Scan for the cell matching the given text and deliver its (x, y) coordinate at center. 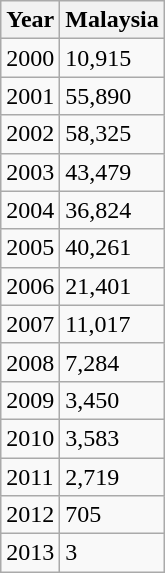
2003 (30, 172)
2007 (30, 324)
2011 (30, 477)
2004 (30, 210)
43,479 (112, 172)
3 (112, 553)
10,915 (112, 58)
Year (30, 20)
2005 (30, 248)
58,325 (112, 134)
21,401 (112, 286)
2009 (30, 400)
2000 (30, 58)
11,017 (112, 324)
2002 (30, 134)
36,824 (112, 210)
3,583 (112, 438)
Malaysia (112, 20)
2008 (30, 362)
2001 (30, 96)
55,890 (112, 96)
2012 (30, 515)
2006 (30, 286)
40,261 (112, 248)
2,719 (112, 477)
7,284 (112, 362)
2013 (30, 553)
3,450 (112, 400)
705 (112, 515)
2010 (30, 438)
